Search for the cell housing the specified text and yield its (X, Y) center coordinate. 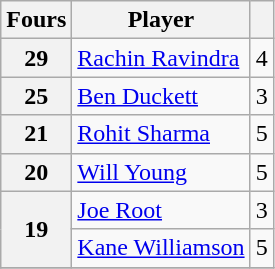
29 (36, 58)
Kane Williamson (161, 248)
20 (36, 172)
Joe Root (161, 210)
21 (36, 134)
Ben Duckett (161, 96)
Rachin Ravindra (161, 58)
25 (36, 96)
Will Young (161, 172)
19 (36, 229)
Fours (36, 20)
Rohit Sharma (161, 134)
4 (262, 58)
Player (161, 20)
